Provide the [x, y] coordinate of the cell's center where the given text is located.  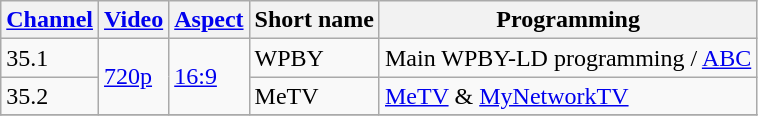
Aspect [209, 20]
Main WPBY-LD programming / ABC [568, 58]
35.1 [50, 58]
Channel [50, 20]
Video [134, 20]
16:9 [209, 77]
35.2 [50, 96]
Programming [568, 20]
MeTV & MyNetworkTV [568, 96]
MeTV [314, 96]
720p [134, 77]
Short name [314, 20]
WPBY [314, 58]
